Find where the given text appears and provide that cell's center as (X, Y) coordinate. 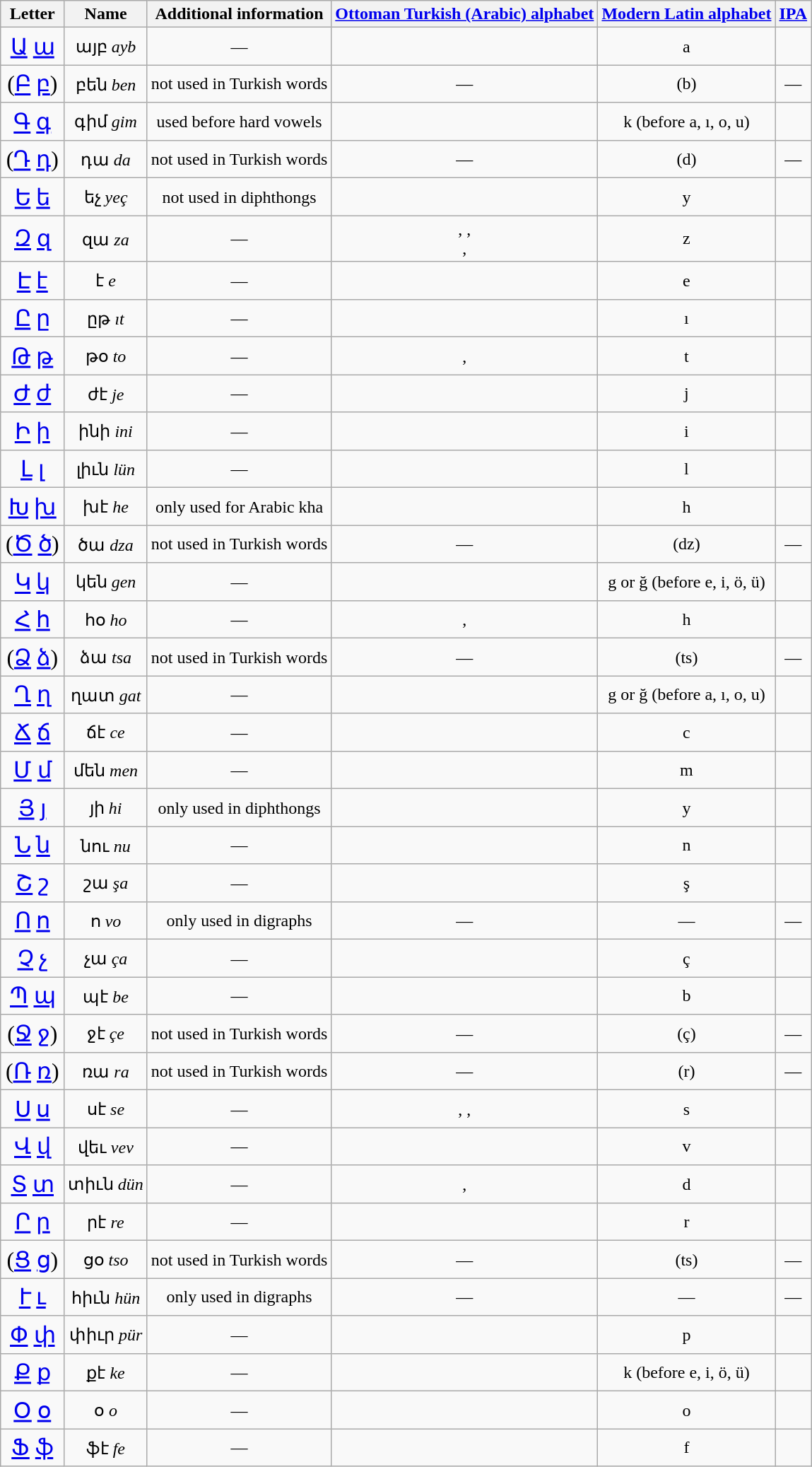
v (687, 1147)
(Ջ ջ) (33, 1034)
վեւ vev (106, 1147)
a (687, 47)
Ս ս (33, 1109)
Ճ ճ (33, 732)
IPA (793, 14)
e (687, 280)
only used for Arabic kha (239, 506)
Տ տ (33, 1183)
Ա ա (33, 47)
z (687, 239)
not used in diphthongs (239, 197)
s (687, 1109)
Գ գ (33, 122)
Չ չ (33, 959)
l (687, 468)
թօ to (106, 356)
(Ծ ծ) (33, 544)
լիւն lün (106, 468)
Վ վ (33, 1147)
ո vo (106, 920)
Է է (33, 280)
Լ լ (33, 468)
այբ ayb (106, 47)
(Բ բ) (33, 83)
յի hi (106, 807)
ջէ çe (106, 1034)
եչ yeç (106, 197)
i (687, 431)
only used in diphthongs (239, 807)
Յ յ (33, 807)
ş (687, 882)
Շ շ (33, 882)
դա da (106, 160)
(b) (687, 83)
(Ց ց) (33, 1260)
բեն ben (106, 83)
d (687, 1183)
(ç) (687, 1034)
, , (465, 1109)
g or ğ (before a, ı, o, u) (687, 694)
գիմ gim (106, 122)
g or ğ (before e, i, ö, ü) (687, 581)
k (before a, ı, o, u) (687, 122)
Modern Latin alphabet (687, 14)
ֆէ fe (106, 1448)
Additional information (239, 14)
Ֆ ֆ (33, 1448)
տիւն dün (106, 1183)
(r) (687, 1070)
ցօ tso (106, 1260)
զա za (106, 239)
ծա dza (106, 544)
Ր ր (33, 1222)
m (687, 769)
նու nu (106, 846)
Ղ ղ (33, 694)
Խ խ (33, 506)
չա ça (106, 959)
Ը ը (33, 318)
ղատ gat (106, 694)
t (687, 356)
Name (106, 14)
Ottoman Turkish (Arabic) alphabet (465, 14)
o (687, 1410)
(d) (687, 160)
n (687, 846)
Ի ի (33, 431)
ձա tsa (106, 657)
Օ օ (33, 1410)
օ o (106, 1410)
(dz) (687, 544)
Ե ե (33, 197)
ինի ini (106, 431)
r (687, 1222)
Մ մ (33, 769)
ç (687, 959)
քէ ke (106, 1372)
p (687, 1335)
Թ թ (33, 356)
կեն gen (106, 581)
(Ձ ձ) (33, 657)
ըթ ıt (106, 318)
used before hard vowels (239, 122)
j (687, 393)
ժէ je (106, 393)
Զ զ (33, 239)
է e (106, 280)
, ,, (465, 239)
շա şa (106, 882)
հիւն hün (106, 1297)
(Ռ ռ) (33, 1070)
Ո ո (33, 920)
b (687, 995)
հօ ho (106, 619)
խէ he (106, 506)
Letter (33, 14)
(Դ դ) (33, 160)
Պ պ (33, 995)
Փ փ (33, 1335)
մեն men (106, 769)
Հ հ (33, 619)
Ւ ւ (33, 1297)
Կ կ (33, 581)
րէ re (106, 1222)
սէ se (106, 1109)
ı (687, 318)
ռա ra (106, 1070)
Ք ք (33, 1372)
Ժ ժ (33, 393)
ճէ ce (106, 732)
փիւր pür (106, 1335)
Ն ն (33, 846)
c (687, 732)
պէ be (106, 995)
k (before e, i, ö, ü) (687, 1372)
f (687, 1448)
